Capture the cell that displays the provided text and extract its (x, y) central coordinate. 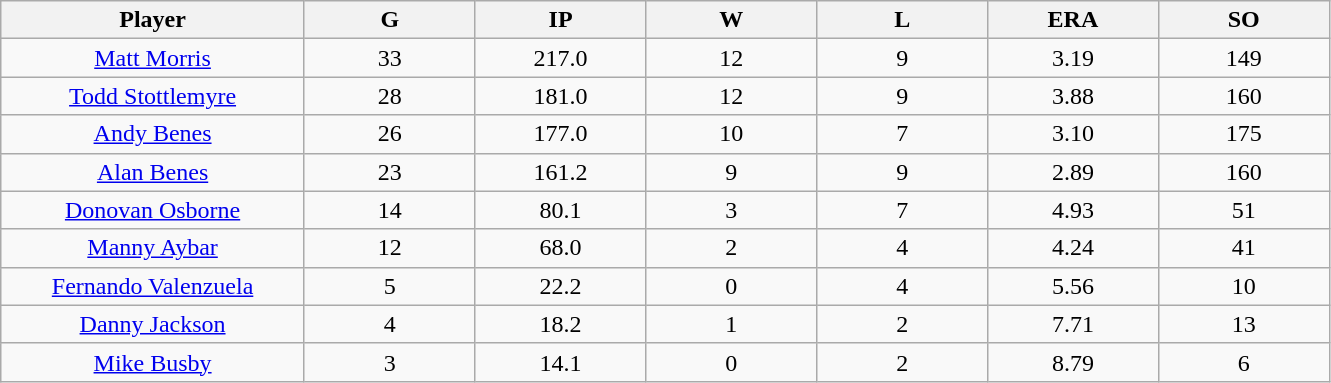
5 (390, 286)
14 (390, 210)
Danny Jackson (153, 324)
Todd Stottlemyre (153, 96)
8.79 (1074, 362)
13 (1244, 324)
28 (390, 96)
6 (1244, 362)
Fernando Valenzuela (153, 286)
2.89 (1074, 172)
41 (1244, 248)
18.2 (560, 324)
175 (1244, 134)
80.1 (560, 210)
3.19 (1074, 58)
14.1 (560, 362)
23 (390, 172)
4.24 (1074, 248)
1 (732, 324)
W (732, 20)
4.93 (1074, 210)
Matt Morris (153, 58)
3.88 (1074, 96)
L (902, 20)
Mike Busby (153, 362)
ERA (1074, 20)
SO (1244, 20)
51 (1244, 210)
Andy Benes (153, 134)
149 (1244, 58)
3.10 (1074, 134)
7.71 (1074, 324)
Manny Aybar (153, 248)
G (390, 20)
22.2 (560, 286)
33 (390, 58)
161.2 (560, 172)
5.56 (1074, 286)
Alan Benes (153, 172)
IP (560, 20)
Player (153, 20)
181.0 (560, 96)
217.0 (560, 58)
26 (390, 134)
Donovan Osborne (153, 210)
68.0 (560, 248)
177.0 (560, 134)
